Identify which cell holds the provided text, then report its [X, Y] central coordinate. 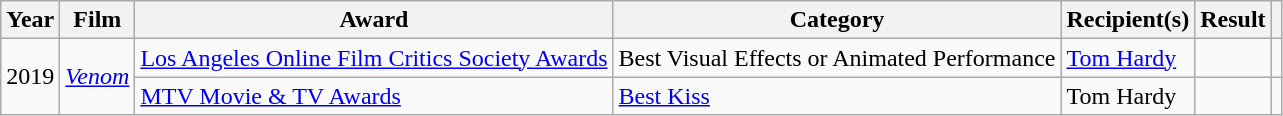
Best Kiss [837, 96]
Recipient(s) [1128, 20]
Award [374, 20]
MTV Movie & TV Awards [374, 96]
Year [30, 20]
Los Angeles Online Film Critics Society Awards [374, 58]
Result [1233, 20]
Film [98, 20]
Venom [98, 77]
Category [837, 20]
2019 [30, 77]
Best Visual Effects or Animated Performance [837, 58]
